Locate the cell with the specified text and output its (x, y) center coordinate. 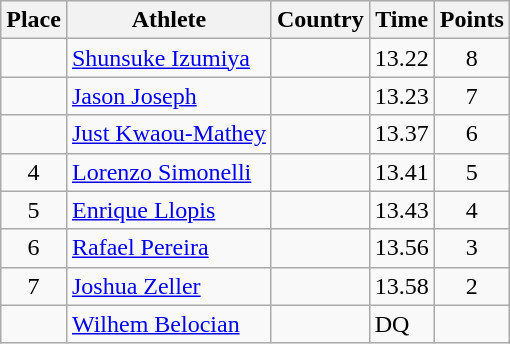
2 (472, 286)
Lorenzo Simonelli (168, 172)
13.37 (402, 134)
Jason Joseph (168, 96)
13.56 (402, 248)
Shunsuke Izumiya (168, 58)
13.22 (402, 58)
13.58 (402, 286)
Enrique Llopis (168, 210)
Just Kwaou-Mathey (168, 134)
DQ (402, 324)
Athlete (168, 20)
13.23 (402, 96)
Rafael Pereira (168, 248)
Place (34, 20)
Joshua Zeller (168, 286)
13.41 (402, 172)
Points (472, 20)
Time (402, 20)
13.43 (402, 210)
Country (320, 20)
Wilhem Belocian (168, 324)
3 (472, 248)
8 (472, 58)
